Extract the [X, Y] coordinate from the center of the cell holding the provided text.  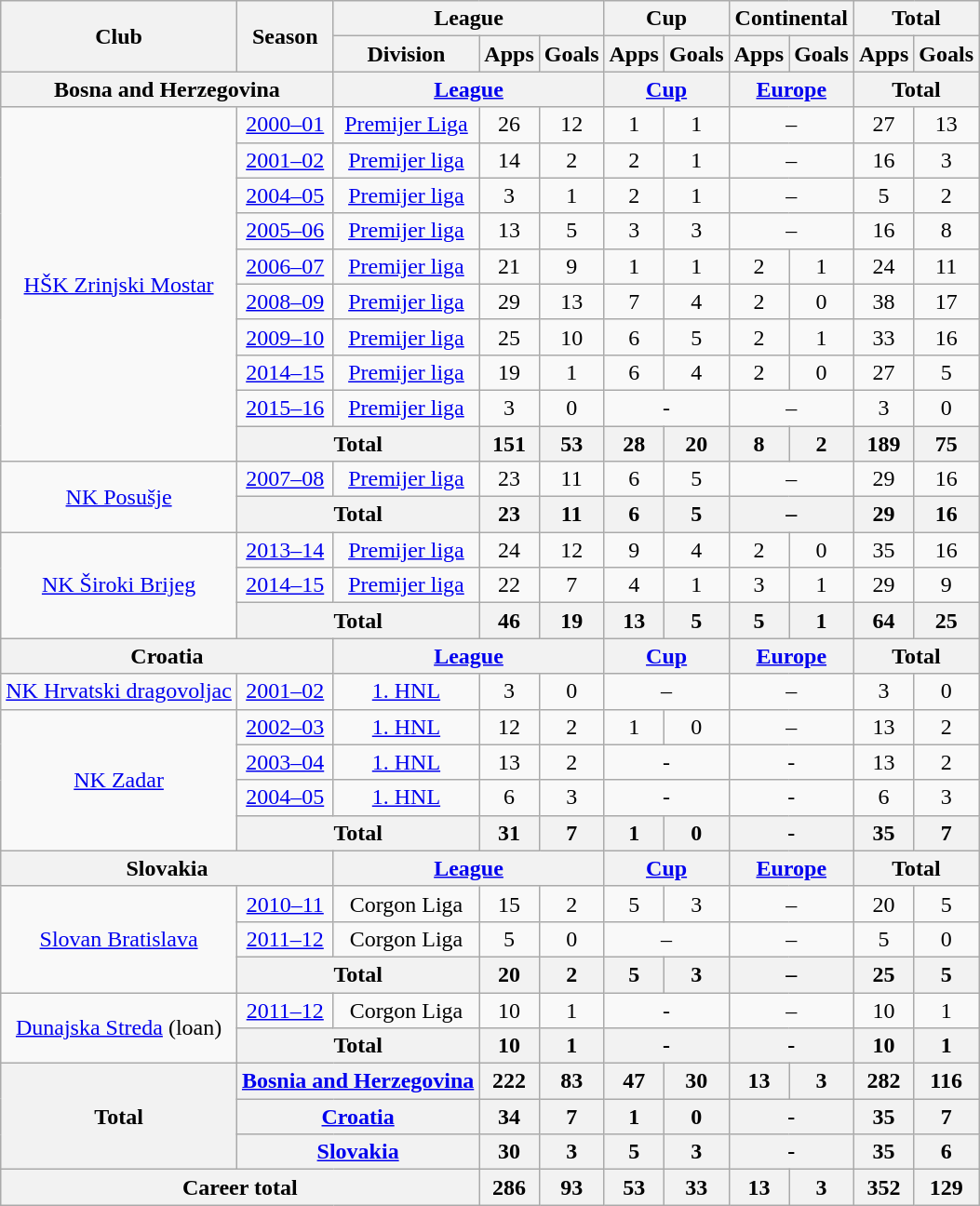
Continental [791, 19]
2005–06 [285, 231]
222 [509, 1081]
Dunajska Streda (loan) [119, 1027]
282 [883, 1081]
26 [509, 125]
Bosnia and Herzegovina [357, 1081]
151 [509, 444]
Season [285, 36]
28 [634, 444]
Slovan Bratislava [119, 939]
21 [509, 266]
2008–09 [285, 301]
38 [883, 301]
17 [946, 301]
2009–10 [285, 337]
116 [946, 1081]
NK Hrvatski dragovoljac [119, 691]
31 [509, 833]
Bosna and Herzegovina [168, 89]
14 [509, 160]
2006–07 [285, 266]
Division [406, 54]
64 [883, 621]
34 [509, 1117]
2007–08 [285, 479]
Career total [240, 1187]
2015–16 [285, 408]
NK Široki Brijeg [119, 585]
83 [571, 1081]
2003–04 [285, 762]
2013–14 [285, 550]
Club [119, 36]
2010–11 [285, 904]
286 [509, 1187]
NK Posušje [119, 497]
75 [946, 444]
15 [509, 904]
NK Zadar [119, 780]
46 [509, 621]
129 [946, 1187]
22 [509, 585]
189 [883, 444]
47 [634, 1081]
HŠK Zrinjski Mostar [119, 285]
2000–01 [285, 125]
352 [883, 1187]
93 [571, 1187]
2002–03 [285, 727]
Premijer Liga [406, 125]
